Determine the (X, Y) coordinate at the center of the cell enclosing the given text.  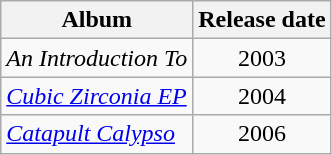
Release date (262, 20)
2006 (262, 134)
2003 (262, 58)
Catapult Calypso (97, 134)
Cubic Zirconia EP (97, 96)
Album (97, 20)
2004 (262, 96)
An Introduction To (97, 58)
